Extract the (X, Y) coordinate from the center of the cell holding the provided text.  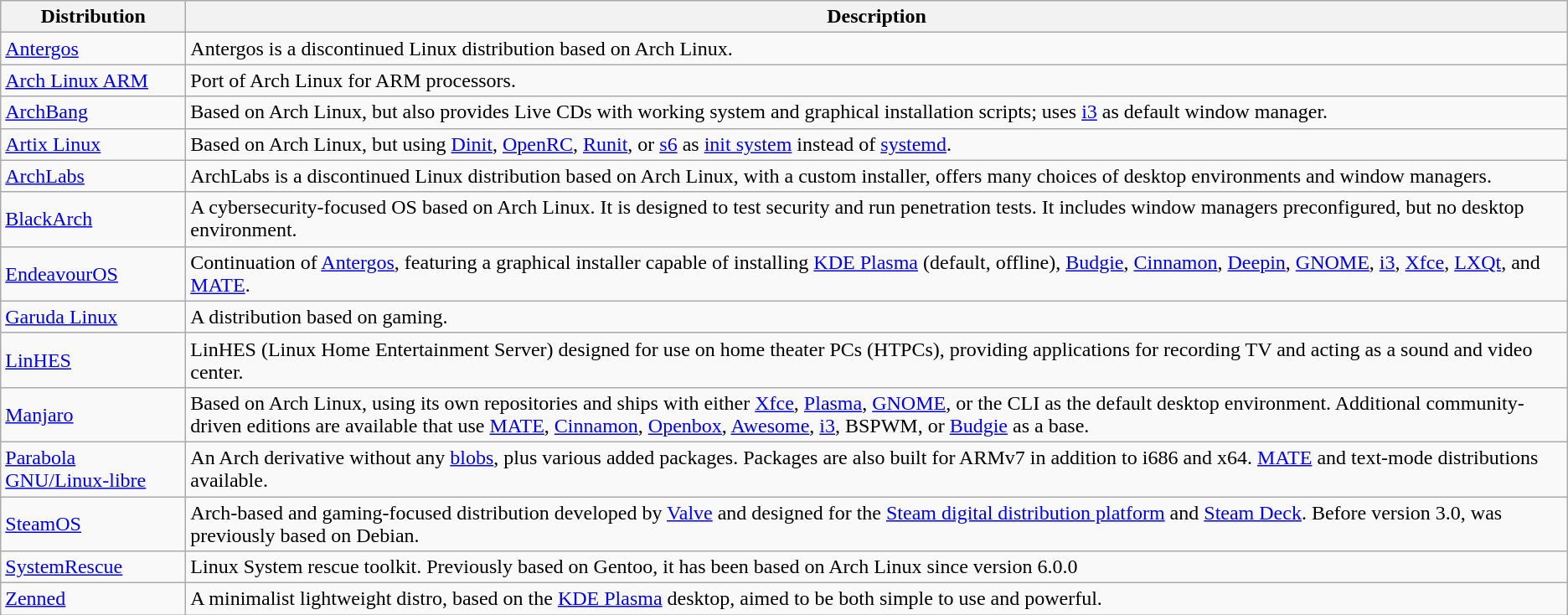
Based on Arch Linux, but also provides Live CDs with working system and graphical installation scripts; uses i3 as default window manager. (876, 112)
EndeavourOS (94, 273)
Based on Arch Linux, but using Dinit, OpenRC, Runit, or s6 as init system instead of systemd. (876, 144)
BlackArch (94, 220)
Antergos (94, 49)
Zenned (94, 599)
Description (876, 17)
A distribution based on gaming. (876, 317)
Port of Arch Linux for ARM processors. (876, 80)
Parabola GNU/Linux-libre (94, 469)
Antergos is a discontinued Linux distribution based on Arch Linux. (876, 49)
Manjaro (94, 414)
Arch Linux ARM (94, 80)
Linux System rescue toolkit. Previously based on Gentoo, it has been based on Arch Linux since version 6.0.0 (876, 567)
Artix Linux (94, 144)
SystemRescue (94, 567)
ArchBang (94, 112)
A minimalist lightweight distro, based on the KDE Plasma desktop, aimed to be both simple to use and powerful. (876, 599)
SteamOS (94, 523)
ArchLabs (94, 176)
Garuda Linux (94, 317)
Distribution (94, 17)
LinHES (94, 360)
